Output the [x, y] coordinate of the center of the cell containing the given text.  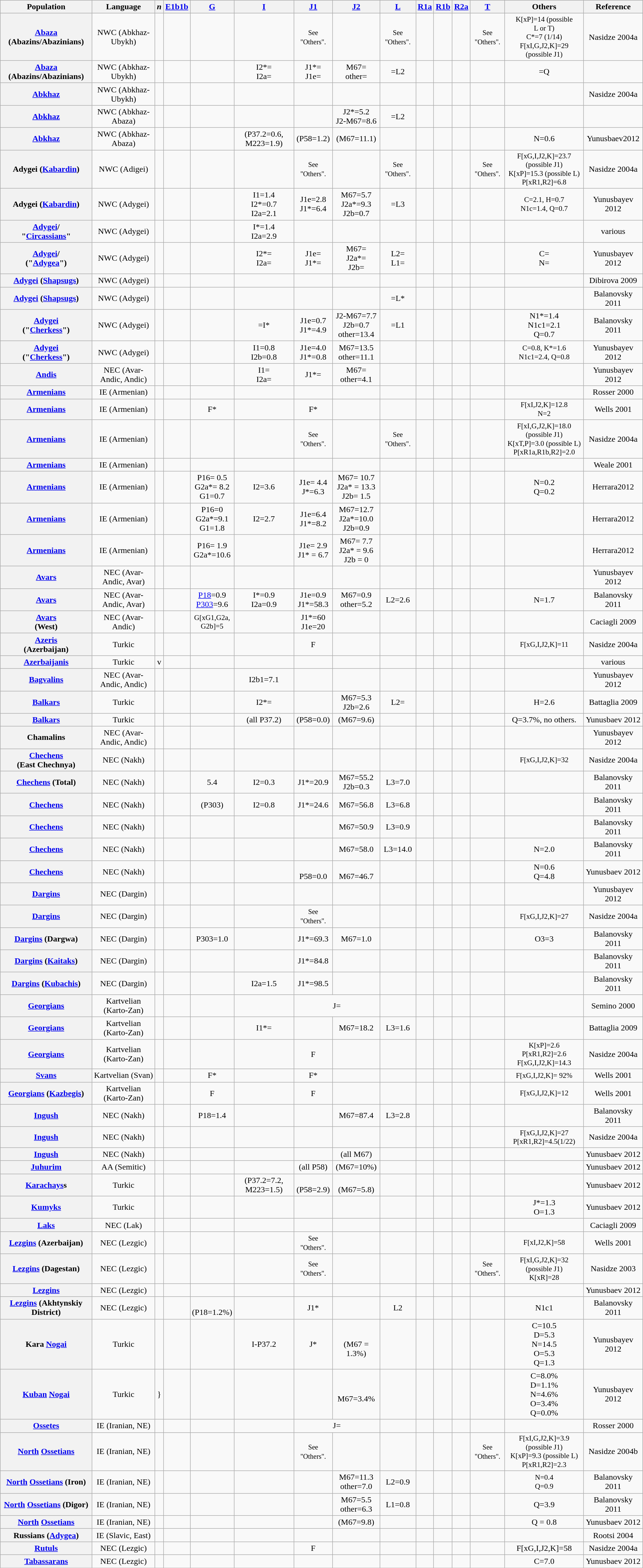
IE (Slavic, East) [124, 1535]
M67=other= [356, 71]
J2*=5.2J2-M67=8.6 [356, 116]
F[xG,I,J2,K]=12 [544, 1093]
P18=0.9P303=9.6 [212, 600]
n [159, 7]
M67= 10.7 J2a* = 13.3 J2b= 1.5 [356, 487]
Lezgins (Dagestan) [46, 1268]
Kumyks [46, 1207]
=I* [264, 325]
M67=13.5other=11.1 [356, 352]
Others [544, 7]
L2 [398, 1308]
v [159, 662]
(M67 = 1.3%) [356, 1344]
I2*= [264, 702]
F[xG,I,J2,K]= 92% [544, 1075]
(P37.2=0.6, M223=1.9) [264, 139]
M67=12.7J2a*=10.0J2b=0.9 [356, 519]
(P37.2=7.2,M223=1.5) [264, 1185]
L3=14.0 [398, 849]
F[xG,I,J2,K]=32 [544, 760]
J1*=98.5 [313, 983]
=L3 [398, 204]
L1=0.8 [398, 1504]
I1= I2a= [264, 374]
F[xI,G,J2,K]=3.9 (possible J1)K[xP]=9.3 (possible L)P[xR1,R2]=2.3 [544, 1452]
M67=56.8 [356, 804]
I*=0.9I2a=0.9 [264, 600]
Andis [46, 374]
Kara Nogai [46, 1344]
P16=0G2a*=9.1G1=1.8 [212, 519]
Chamalins [46, 738]
North Ossetians (Digor) [46, 1504]
L3=6.8 [398, 804]
L [398, 7]
C=7.0 [544, 1561]
J1*=69.3 [313, 938]
=L1 [398, 325]
Chechens(East Chechnya) [46, 760]
C=N= [544, 258]
M67= 7.7 J2a* = 9.6 J2b = 0 [356, 550]
NWC (Adigei) [124, 169]
(all P37.2) [264, 720]
E1b1b [177, 7]
Avars(West) [46, 622]
Kartvelian (Svan) [124, 1075]
NEC (Avar-Andic) [124, 622]
(all P58) [313, 1167]
N1*=1.4N1c1=2.1Q=0.7 [544, 325]
M67=55.2J2b=0.3 [356, 782]
(M67=11.1) [356, 139]
I2=0.3 [264, 782]
Laks [46, 1225]
F[xI,G,J2,K]=32 (possible J1)K[xR]=28 [544, 1268]
I2=3.6 [264, 487]
G[xG1,G2a,G2b]=5 [212, 622]
J1*=60J1e=20 [313, 622]
Azerbaijanis [46, 662]
P58=0.0 [313, 872]
NEC (Lak) [124, 1225]
(M67=10%) [356, 1167]
Language [124, 7]
J1e=0.7J1*=4.9 [313, 325]
Reference [613, 7]
M67=11.3other=7.0 [356, 1482]
C=2.1, H=0.7N1c=1.4, Q=0.7 [544, 204]
J1*=J1e= [313, 71]
Lezgins (Azerbaijan) [46, 1243]
H=2.6 [544, 702]
M67=0.9other=5.2 [356, 600]
I [264, 7]
F[xG,I,J2,K]=27P[xR1,R2]=4.5(1/22) [544, 1137]
Population [46, 7]
I2=0.8 [264, 804]
M67=5.7J2a*=9.3J2b=0.7 [356, 204]
Ossetes [46, 1426]
L3=1.6 [398, 1028]
R1b [443, 7]
(P58=0.0) [313, 720]
Chechens (Total) [46, 782]
F[xI,G,J2,K]=18.0 (possible J1)K[xT,P]=3.0 (possible L)P[xR1a,R1b,R2]=2.0 [544, 439]
P16= 0.5 G2a*= 8.2 G1=0.7 [212, 487]
J1*=84.8 [313, 961]
(P18=1.2%) [212, 1308]
N1c1 [544, 1308]
L2=L1= [398, 258]
J1e= 2.9 J1* = 6.7 [313, 550]
Bagvalins [46, 679]
F[xG,I,J2,K]=23.7 (possible J1) K[xP]=15.3 (possible L)P[xR1,R2]=6.8 [544, 169]
J* [313, 1344]
M67=50.9 [356, 827]
J1e=6.4J1*=8.2 [313, 519]
C=8.0%D=1.1%N=4.6%O=3.4%Q=0.0% [544, 1394]
I2a=1.5 [264, 983]
M67=1.0 [356, 938]
M67=18.2 [356, 1028]
K[xP]=2.6P[xR1,R2]=2.6F[xG,I,J2,K]=14.3 [544, 1054]
J2-M67=7.7J2b=0.7other=13.4 [356, 325]
M67=J2a*=J2b= [356, 258]
N=1.7 [544, 600]
I1=1.4I2*=0.7I2a=2.1 [264, 204]
P16= 1.9 G2a*=10.6 [212, 550]
I2b1=7.1 [264, 679]
Weale 2001 [613, 465]
Rutuls [46, 1548]
J1*=20.9 [313, 782]
R1a [425, 7]
Dargins (Kaitaks) [46, 961]
Rootsi 2004 [613, 1535]
Juhurim [46, 1167]
(P58=1.2) [313, 139]
Semino 2000 [613, 1006]
=L* [398, 298]
I-P37.2 [264, 1344]
Dargins (Dargwa) [46, 938]
O3=3 [544, 938]
Russians (Adygea) [46, 1535]
M67=46.7 [356, 872]
M67=87.4 [356, 1116]
J1 [313, 7]
Svans [46, 1075]
(P58=2.9) [313, 1185]
5.4 [212, 782]
I*=1.4I2a=2.9 [264, 231]
M67=3.4% [356, 1394]
Lezgins (Akhtynskiy District) [46, 1308]
N=0.6 [544, 139]
North Ossetians (Iron) [46, 1482]
Yunusbaev2012 [613, 139]
I1=0.8I2b=0.8 [264, 352]
C=10.5D=5.3 N=14.5O=5.3Q=1.3 [544, 1344]
Dargins (Kubachis) [46, 983]
J1*=24.6 [313, 804]
Nasidze 2004b [613, 1452]
J1e=J1*= [313, 258]
Azeris(Azerbaijan) [46, 644]
P303=1.0 [212, 938]
L3=0.9 [398, 827]
} [159, 1394]
(M67=9.8) [356, 1522]
(M67=9.6) [356, 720]
G [212, 7]
J1e=2.8J1*=6.4 [313, 204]
AA (Semitic) [124, 1167]
T [487, 7]
J1e= 4.4 J*=6.3 [313, 487]
R2a [461, 7]
N=0.2 Q=0.2 [544, 487]
N=0.4Q=0.9 [544, 1482]
M67=other=4.1 [356, 374]
M67=5.3J2b=2.6 [356, 702]
(P303) [212, 804]
P18=1.4 [212, 1116]
M67=58.0 [356, 849]
F[xG,I,J2,K]=58 [544, 1548]
K[xP]=14 (possible L or T)C*=7 (1/14)F[xI,G,J2,K]=29 (possible J1) [544, 37]
=Q [544, 71]
Georgians (Kazbegis) [46, 1093]
C=0.8, K*=1.6N1c1=2.4, Q=0.8 [544, 352]
L2= [398, 702]
Q=3.9 [544, 1504]
(all M67) [356, 1154]
L2=2.6 [398, 600]
Karachayss [46, 1185]
J1*= [313, 374]
N=0.6Q=4.8 [544, 872]
Tabassarans [46, 1561]
J1e=0.9J1*=58.3 [313, 600]
L2=0.9 [398, 1482]
I2=2.7 [264, 519]
Adygei/("Adygea") [46, 258]
(M67=5.8) [356, 1185]
F[xI,J2,K]=12.8N=2 [544, 409]
Lezgins [46, 1290]
F[xI,J2,K]=58 [544, 1243]
L3=7.0 [398, 782]
F[xG,I,J2,K]=11 [544, 644]
L3=2.8 [398, 1116]
Dibirova 2009 [613, 281]
Q = 0.8 [544, 1522]
I1*= [264, 1028]
N=2.0 [544, 849]
Adygei/"Circassians" [46, 231]
J1* [313, 1308]
J1e=4.0J1*=0.8 [313, 352]
F[xG,I,J2,K]=27 [544, 916]
M67=5.5other=6.3 [356, 1504]
Kuban Nogai [46, 1394]
J2 [356, 7]
Q=3.7%, no others. [544, 720]
Nasidze 2003 [613, 1268]
J*=1.3O=1.3 [544, 1207]
